Pinpoint the cell where the given text exists, returning its [X, Y] midpoint coordinate. 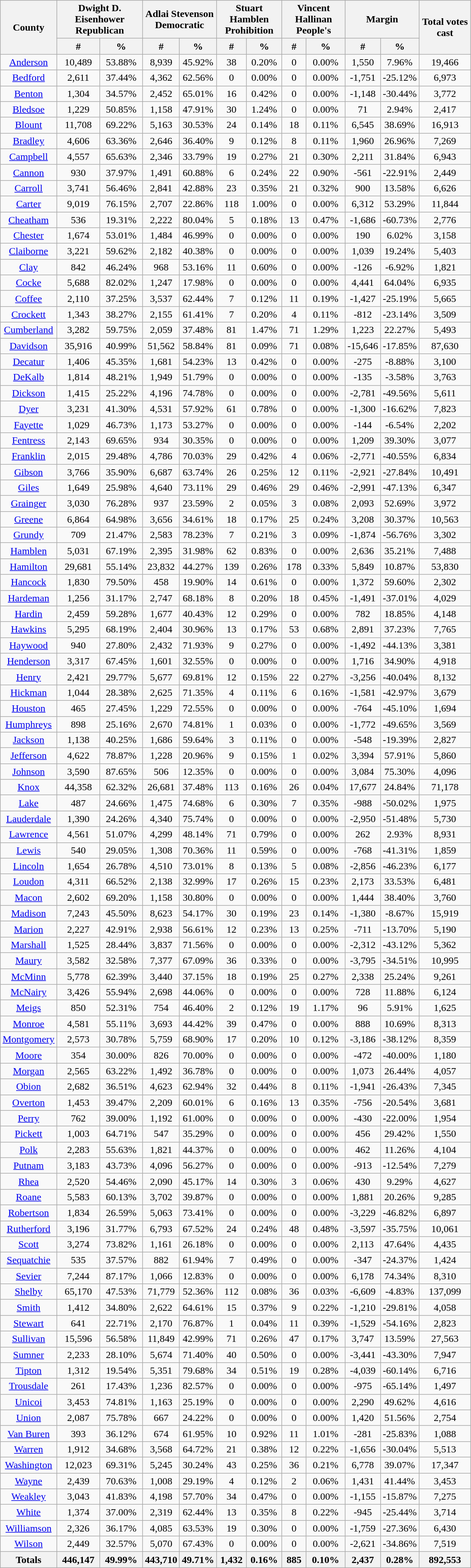
7,765 [445, 630]
Hardin [29, 614]
2,338 [363, 976]
Campbell [29, 157]
968 [161, 267]
3,394 [363, 756]
56.61% [198, 929]
69.22% [121, 125]
Claiborne [29, 251]
5,295 [78, 630]
2,110 [78, 299]
2,565 [78, 1071]
78.23% [198, 535]
506 [161, 772]
-6.54% [399, 425]
674 [161, 1433]
-29.81% [399, 1307]
0.39% [326, 1323]
32 [231, 1087]
1,444 [363, 897]
-3,795 [363, 960]
-19.39% [399, 740]
-43.12% [399, 945]
58.84% [198, 346]
Marshall [29, 945]
-1,941 [363, 1087]
1,228 [161, 756]
-2,781 [363, 393]
62 [231, 551]
2,138 [161, 882]
-3,441 [363, 1355]
4,057 [445, 1071]
Cheatham [29, 220]
5,677 [161, 677]
DeKalb [29, 377]
62.56% [198, 78]
-988 [363, 803]
76.28% [121, 504]
61.41% [198, 314]
-1,581 [363, 692]
11.88% [399, 992]
1.01% [326, 1433]
Hancock [29, 582]
2,611 [78, 78]
850 [78, 1008]
1,960 [363, 141]
33.79% [198, 157]
Moore [29, 1055]
7,269 [445, 141]
Wilson [29, 1544]
Adlai StevensonDemocratic [179, 19]
3,030 [78, 504]
2,087 [78, 1418]
52.36% [198, 1292]
934 [161, 440]
10,061 [445, 1229]
0.49% [264, 1260]
44,358 [78, 787]
37.15% [198, 976]
69.20% [121, 897]
15,919 [445, 913]
-1,772 [363, 724]
32.58% [121, 960]
29.19% [198, 1481]
178 [294, 567]
17.98% [198, 283]
-2,771 [363, 456]
Madison [29, 913]
5,674 [161, 1355]
1,304 [78, 94]
Wayne [29, 1481]
-1,427 [363, 299]
42.99% [198, 1339]
4,362 [161, 78]
2,173 [363, 882]
1,677 [161, 614]
113 [231, 787]
20.26% [399, 1197]
2,707 [161, 204]
22.71% [121, 1323]
2,421 [78, 677]
1,247 [161, 283]
7,244 [78, 1276]
64.98% [121, 519]
4,627 [445, 1181]
5,778 [78, 976]
Total votes cast [445, 27]
45.35% [121, 362]
2,754 [445, 1418]
24.84% [399, 787]
-347 [363, 1260]
8,623 [161, 913]
37.25% [121, 299]
0.37% [264, 1307]
-25.83% [399, 1433]
-46.82% [399, 1213]
24.22% [198, 1418]
7,275 [445, 1497]
Totals [29, 1560]
51.56% [399, 1418]
-768 [363, 850]
30.00% [121, 1055]
3,714 [445, 1513]
137,099 [445, 1292]
30.24% [198, 1465]
-1,300 [363, 409]
6,793 [161, 1229]
44.27% [198, 567]
17,347 [445, 1465]
3,763 [445, 377]
Trousdale [29, 1386]
Tipton [29, 1370]
19.90% [198, 582]
25.19% [198, 1402]
4,510 [161, 866]
2.93% [399, 835]
1,475 [161, 803]
262 [363, 835]
1,716 [363, 661]
4,196 [161, 393]
3,679 [445, 692]
27.80% [121, 645]
4,581 [78, 1024]
25.98% [121, 488]
43.73% [121, 1165]
70.00% [198, 1055]
6,943 [445, 157]
4,198 [161, 1497]
940 [78, 645]
-3,256 [363, 677]
536 [78, 220]
3,100 [445, 362]
2,646 [161, 141]
1,372 [363, 582]
-15,646 [363, 346]
Dwight D. EisenhowerRepublican [99, 19]
3,221 [78, 251]
4,623 [161, 1087]
4,029 [445, 598]
3,590 [78, 772]
1,432 [231, 1560]
2,625 [161, 692]
64.61% [198, 1307]
2,602 [78, 897]
1,484 [161, 236]
-2,921 [363, 472]
Grundy [29, 535]
45.50% [121, 913]
54.23% [198, 362]
29.42% [399, 1134]
59.60% [399, 582]
46.24% [121, 267]
Polk [29, 1150]
Warren [29, 1449]
25.24% [399, 976]
0.10% [326, 1560]
547 [161, 1134]
1,192 [161, 1118]
826 [161, 1055]
54.46% [121, 1181]
-1,380 [363, 913]
2,583 [161, 535]
540 [78, 850]
61.95% [198, 1433]
Sequatchie [29, 1260]
Decatur [29, 362]
79.50% [121, 582]
7,488 [445, 551]
-812 [363, 314]
1,308 [161, 850]
Weakley [29, 1497]
8,359 [445, 1040]
1,390 [78, 819]
Haywood [29, 645]
White [29, 1513]
71.56% [198, 945]
Scott [29, 1245]
80.04% [198, 220]
22.27% [399, 330]
73.01% [198, 866]
24.26% [121, 819]
-1,686 [363, 220]
82.57% [198, 1386]
23.59% [198, 504]
888 [363, 1024]
5,163 [161, 125]
Lauderdale [29, 819]
139 [231, 567]
20.96% [198, 756]
78.87% [121, 756]
76.15% [121, 204]
1,066 [161, 1276]
51.07% [121, 835]
Giles [29, 488]
Henry [29, 677]
4,340 [161, 819]
2,302 [445, 582]
11,708 [78, 125]
0.59% [264, 850]
-15.87% [399, 1497]
34.57% [121, 94]
1,497 [445, 1386]
-1,759 [363, 1528]
6,178 [363, 1276]
5,362 [445, 945]
21.47% [121, 535]
Grainger [29, 504]
59.62% [121, 251]
1,256 [78, 598]
1,406 [78, 362]
39.07% [399, 1465]
Hawkins [29, 630]
19.24% [399, 251]
1,975 [445, 803]
1.24% [264, 109]
32.99% [198, 882]
-54.16% [399, 1323]
41.83% [121, 1497]
26.96% [399, 141]
-20.54% [399, 1102]
4,606 [78, 141]
-144 [363, 425]
30.37% [399, 519]
-34.86% [399, 1544]
Lincoln [29, 866]
25.16% [121, 724]
59.28% [121, 614]
Humphreys [29, 724]
2,636 [363, 551]
4,311 [78, 882]
4,640 [161, 488]
Macon [29, 897]
-60.14% [399, 1370]
Smith [29, 1307]
1.29% [326, 330]
65.63% [121, 157]
3,158 [445, 236]
30.35% [198, 440]
4,085 [161, 1528]
-1,148 [363, 94]
39.00% [121, 1118]
49.99% [121, 1560]
7,377 [161, 960]
Fayette [29, 425]
57.91% [399, 756]
9.29% [399, 1181]
-430 [363, 1118]
87.65% [121, 772]
-12.54% [399, 1165]
-22.91% [399, 172]
9,285 [445, 1197]
0.51% [264, 1370]
458 [161, 582]
31.77% [121, 1229]
2,326 [78, 1528]
5,730 [445, 819]
38 [231, 62]
354 [78, 1055]
0.38% [264, 1449]
2,682 [78, 1087]
1,949 [161, 377]
8,313 [445, 1024]
Knox [29, 787]
5,063 [161, 1213]
73.11% [198, 488]
9,019 [78, 204]
1,088 [445, 1433]
40.99% [121, 346]
59.75% [121, 330]
Carroll [29, 188]
Bradley [29, 141]
1,044 [78, 692]
59.64% [198, 740]
22.86% [198, 204]
3,231 [78, 409]
26.78% [121, 866]
782 [363, 614]
5,849 [363, 567]
56.27% [198, 1165]
37.57% [121, 1260]
-40.55% [399, 456]
2,202 [445, 425]
5,493 [445, 330]
34.61% [198, 519]
52.69% [399, 504]
-2,856 [363, 866]
0.60% [264, 267]
0.83% [264, 551]
Union [29, 1418]
2,698 [161, 992]
-3.58% [399, 377]
Van Buren [29, 1433]
48.21% [121, 377]
29.05% [121, 850]
46.73% [121, 425]
1,453 [78, 1102]
34.90% [399, 661]
38.27% [121, 314]
900 [363, 188]
0.78% [264, 409]
3,760 [445, 897]
3,568 [161, 1449]
10.87% [399, 567]
39.87% [198, 1197]
17.43% [121, 1386]
38.40% [399, 897]
1,003 [78, 1134]
3,183 [78, 1165]
-30.44% [399, 94]
61.00% [198, 1118]
762 [78, 1118]
County [29, 27]
6.02% [399, 236]
728 [363, 992]
Hardeman [29, 598]
-3,229 [363, 1213]
29.48% [121, 456]
46.99% [198, 236]
Williamson [29, 1528]
3,693 [161, 1024]
5,190 [445, 929]
74.78% [198, 393]
1,161 [161, 1245]
-6,609 [363, 1292]
-3,186 [363, 1040]
Perry [29, 1118]
1,649 [78, 488]
446,147 [78, 1560]
667 [161, 1418]
31.17% [121, 598]
8,931 [445, 835]
1,625 [445, 1008]
1,654 [78, 866]
Clay [29, 267]
1,223 [363, 330]
46.40% [198, 1008]
31.84% [399, 157]
898 [78, 724]
30.80% [198, 897]
3,426 [78, 992]
2,622 [161, 1307]
Shelby [29, 1292]
52.31% [121, 1008]
48 [294, 1229]
31.98% [198, 551]
40 [231, 1355]
3,656 [161, 519]
35.29% [198, 1134]
1,039 [363, 251]
1,209 [363, 440]
47.91% [198, 109]
Sullivan [29, 1339]
1,694 [445, 708]
75.30% [399, 772]
40.38% [198, 251]
190 [363, 236]
37.00% [121, 1513]
2,222 [161, 220]
5,688 [78, 283]
-4.83% [399, 1292]
60.01% [198, 1102]
5.91% [399, 1008]
73.41% [198, 1213]
-40.00% [399, 1055]
-1,751 [363, 78]
Bledsoe [29, 109]
1,686 [161, 740]
71,178 [445, 787]
53.16% [198, 267]
0.90% [326, 172]
Montgomery [29, 1040]
3,509 [445, 314]
35,916 [78, 346]
33.53% [399, 882]
16,913 [445, 125]
Morgan [29, 1071]
Rutherford [29, 1229]
2,015 [78, 456]
1,343 [78, 314]
-44.13% [399, 645]
39 [231, 1024]
0.29% [264, 614]
68.18% [198, 598]
39.47% [121, 1102]
-27.84% [399, 472]
Meigs [29, 1008]
2,113 [363, 1245]
882 [161, 1260]
Hamblen [29, 551]
1,138 [78, 740]
-2,621 [363, 1544]
0.50% [264, 1355]
10,563 [445, 519]
6,687 [161, 472]
-945 [363, 1513]
-34.51% [399, 960]
-1,492 [363, 645]
45.92% [198, 62]
8,310 [445, 1276]
29.77% [121, 677]
67.43% [198, 1544]
Jackson [29, 740]
2,090 [161, 1181]
Hickman [29, 692]
63.74% [198, 472]
28.10% [121, 1355]
6,716 [445, 1370]
64.71% [121, 1134]
37.23% [399, 630]
51,562 [161, 346]
10,489 [78, 62]
1,814 [78, 377]
36.40% [198, 141]
Franklin [29, 456]
Jefferson [29, 756]
4,441 [363, 283]
2,776 [445, 220]
13.58% [399, 188]
4,058 [445, 1307]
63.53% [198, 1528]
-30.04% [399, 1449]
65,170 [78, 1292]
2,059 [161, 330]
-4,039 [363, 1370]
3,837 [161, 945]
-275 [363, 362]
30.53% [198, 125]
-1,491 [363, 598]
47.64% [399, 1245]
Marion [29, 929]
71.35% [198, 692]
1,834 [78, 1213]
-975 [363, 1386]
-2,312 [363, 945]
5,513 [445, 1449]
1.47% [264, 330]
37.44% [121, 78]
30.78% [121, 1040]
32.57% [121, 1544]
1,312 [78, 1370]
67.52% [198, 1229]
4,104 [445, 1150]
87,630 [445, 346]
-26.43% [399, 1087]
Maury [29, 960]
62.94% [198, 1087]
1,492 [161, 1071]
-711 [363, 929]
56.46% [121, 188]
60.13% [121, 1197]
-43.30% [399, 1355]
1,236 [161, 1386]
75.74% [198, 819]
4,148 [445, 614]
Cannon [29, 172]
Monroe [29, 1024]
Lake [29, 803]
26.18% [198, 1245]
-548 [363, 740]
2,233 [78, 1355]
55.11% [121, 1024]
62.32% [121, 787]
0.05% [264, 504]
35.21% [399, 551]
24.66% [121, 803]
1,424 [445, 1260]
2,891 [363, 630]
3,741 [78, 188]
73.82% [121, 1245]
72.55% [198, 708]
71.93% [198, 645]
118 [231, 204]
6,312 [363, 204]
70.63% [121, 1481]
70.03% [198, 456]
69.65% [121, 440]
2,283 [78, 1150]
68.19% [121, 630]
-25.19% [399, 299]
-472 [363, 1055]
Lewis [29, 850]
1,431 [363, 1481]
Cocke [29, 283]
1,420 [363, 1418]
885 [294, 1560]
71.40% [198, 1355]
3,440 [161, 976]
Unicoi [29, 1402]
6,124 [445, 992]
1,491 [161, 172]
5,665 [445, 299]
Roane [29, 1197]
41.44% [399, 1481]
53.88% [121, 62]
26,681 [161, 787]
-1,529 [363, 1323]
29,681 [78, 567]
3,084 [363, 772]
-37.01% [399, 598]
42.88% [198, 188]
3,582 [78, 960]
0.92% [264, 1433]
27,563 [445, 1339]
53.29% [399, 204]
2,452 [161, 94]
Gibson [29, 472]
1.17% [326, 1008]
430 [363, 1181]
6,973 [445, 78]
28.44% [121, 945]
34.80% [121, 1307]
Sevier [29, 1276]
75.78% [121, 1418]
40.25% [121, 740]
-40.04% [399, 677]
1,374 [78, 1513]
68.90% [198, 1040]
112 [231, 1292]
3,702 [161, 1197]
2,346 [161, 157]
443,710 [161, 1560]
3,317 [78, 661]
9,261 [445, 976]
Cumberland [29, 330]
-913 [363, 1165]
-46.23% [399, 866]
-13.70% [399, 929]
Carter [29, 204]
5,245 [161, 1465]
Houston [29, 708]
Coffee [29, 299]
4,561 [78, 835]
Dyer [29, 409]
1,601 [161, 661]
Putnam [29, 1165]
487 [78, 803]
-1,155 [363, 1497]
-1,656 [363, 1449]
36.51% [121, 1087]
1,881 [363, 1197]
15,596 [78, 1339]
70.36% [198, 850]
36.12% [121, 1433]
18.85% [399, 614]
5,070 [161, 1544]
0.45% [326, 598]
-42.97% [399, 692]
-1,210 [363, 1307]
-38.12% [399, 1040]
64.04% [399, 283]
0.79% [264, 835]
2,209 [161, 1102]
47 [294, 1339]
641 [78, 1323]
5,860 [445, 756]
8,132 [445, 677]
535 [78, 1260]
1,830 [78, 582]
2,439 [78, 1481]
Bedford [29, 78]
4,531 [161, 409]
55.63% [121, 1150]
0.44% [264, 1087]
1,859 [445, 850]
27.45% [121, 708]
Fentress [29, 440]
76.87% [198, 1323]
53.27% [198, 425]
10.69% [399, 1024]
Davidson [29, 346]
54.17% [198, 913]
2,211 [363, 157]
-3,597 [363, 1229]
2,670 [161, 724]
-23.14% [399, 314]
-6.92% [399, 267]
60.88% [198, 172]
5,351 [161, 1370]
61.94% [198, 1260]
49.71% [198, 1560]
26.44% [399, 1071]
69.31% [121, 1465]
Loudon [29, 882]
30.96% [198, 630]
50.85% [121, 109]
96 [363, 1008]
7.96% [399, 62]
32.55% [198, 661]
2,182 [161, 251]
43 [231, 1465]
69.81% [198, 677]
2,143 [78, 440]
3,747 [363, 1339]
12.83% [198, 1276]
1,163 [161, 1402]
-22.00% [399, 1118]
-41.31% [399, 850]
-65.14% [399, 1386]
36.78% [198, 1071]
1,412 [78, 1307]
0.18% [264, 220]
13.59% [399, 1339]
6,897 [445, 1213]
2,827 [445, 740]
-281 [363, 1433]
23,832 [161, 567]
Sumner [29, 1355]
1,029 [78, 425]
3,537 [161, 299]
17,677 [363, 787]
57.92% [198, 409]
Stuart HamblenProhibition [249, 19]
Benton [29, 94]
0.48% [326, 1229]
39.30% [399, 440]
6,864 [78, 519]
87.17% [121, 1276]
4,557 [78, 157]
892,553 [445, 1560]
2,823 [445, 1323]
0.02% [326, 756]
55.14% [121, 567]
0.61% [264, 582]
11.26% [399, 1150]
74.68% [198, 803]
40.43% [198, 614]
4,616 [445, 1402]
Greene [29, 519]
1,073 [363, 1071]
66.52% [121, 882]
-8.88% [399, 362]
-49.56% [399, 393]
7,823 [445, 409]
47.53% [121, 1292]
44.37% [198, 1150]
3,972 [445, 504]
53.01% [121, 236]
41.30% [121, 409]
-45.10% [399, 708]
3,766 [78, 472]
-56.76% [399, 535]
3,681 [445, 1102]
10,995 [445, 960]
7,947 [445, 1355]
4,786 [161, 456]
2,747 [161, 598]
45.17% [198, 1181]
-51.48% [399, 819]
-24.37% [399, 1260]
-47.13% [399, 488]
Blount [29, 125]
7,243 [78, 913]
71,779 [161, 1292]
11,849 [161, 1339]
44.42% [198, 1024]
35.90% [121, 472]
1,008 [161, 1481]
1,954 [445, 1118]
5,611 [445, 393]
Pickett [29, 1134]
6,430 [445, 1528]
53 [294, 630]
38.69% [399, 125]
6,481 [445, 882]
6,778 [363, 1465]
2,437 [363, 1560]
3,381 [445, 645]
2,290 [363, 1402]
1.00% [264, 204]
26.59% [121, 1213]
36.17% [121, 1528]
37.97% [121, 172]
Lawrence [29, 835]
-50.02% [399, 803]
12.35% [198, 772]
5,031 [78, 551]
2,170 [161, 1323]
4,918 [445, 661]
1,180 [445, 1055]
6,834 [445, 456]
2,417 [445, 109]
74.34% [399, 1276]
48.14% [198, 835]
3,077 [445, 440]
67.19% [121, 551]
49.62% [399, 1402]
7,279 [445, 1165]
2.94% [399, 109]
-49.65% [399, 724]
55.94% [121, 992]
61 [231, 409]
-1,874 [363, 535]
5,403 [445, 251]
Anderson [29, 62]
-2,991 [363, 488]
-126 [363, 267]
2,227 [78, 929]
6,935 [445, 283]
-8.67% [399, 913]
56.58% [121, 1339]
28.38% [121, 692]
63.36% [121, 141]
709 [78, 535]
1,525 [78, 945]
3,208 [363, 519]
2,432 [161, 645]
64.72% [198, 1449]
Robertson [29, 1213]
-561 [363, 172]
67.45% [121, 661]
-764 [363, 708]
67.09% [198, 960]
Overton [29, 1102]
51.79% [198, 377]
3,282 [78, 330]
10,491 [445, 472]
-60.73% [399, 220]
44.06% [198, 992]
3,569 [445, 724]
-25.12% [399, 78]
6,347 [445, 488]
1,415 [78, 393]
Henderson [29, 661]
937 [161, 504]
3,274 [78, 1245]
Chester [29, 236]
3,302 [445, 535]
63.22% [121, 1071]
2,520 [78, 1181]
42.91% [121, 929]
Stewart [29, 1323]
-17.85% [399, 346]
-27.36% [399, 1528]
7,345 [445, 1087]
25.22% [121, 393]
34.68% [121, 1449]
2,404 [161, 630]
2,841 [161, 188]
930 [78, 172]
Rhea [29, 1181]
4,622 [78, 756]
842 [78, 267]
3,196 [78, 1229]
-25.44% [399, 1513]
4,299 [161, 835]
2,395 [161, 551]
0.32% [326, 188]
19.54% [121, 1370]
393 [78, 1433]
79.68% [198, 1370]
82.02% [121, 283]
2,459 [78, 614]
McMinn [29, 976]
1,173 [161, 425]
53,830 [445, 567]
11,844 [445, 204]
261 [78, 1386]
1,681 [161, 362]
Margin [382, 19]
7,519 [445, 1544]
16 [231, 94]
6,177 [445, 866]
462 [363, 1150]
Crockett [29, 314]
2,938 [161, 929]
754 [161, 1008]
Vincent HallinanPeople's [314, 19]
65.01% [198, 94]
3,043 [78, 1497]
4,435 [445, 1245]
Washington [29, 1465]
19,466 [445, 62]
12,023 [78, 1465]
-2,950 [363, 819]
Johnson [29, 772]
2,155 [161, 314]
-35.75% [399, 1229]
5,759 [161, 1040]
62.39% [121, 976]
Dickson [29, 393]
McNairy [29, 992]
-756 [363, 1102]
6,626 [445, 188]
1,674 [78, 236]
57.70% [198, 1497]
6,545 [363, 125]
3,772 [445, 94]
Obion [29, 1087]
0.13% [264, 866]
0.68% [326, 630]
2,093 [363, 504]
Hamilton [29, 567]
2,573 [78, 1040]
8,939 [161, 62]
456 [363, 1134]
465 [78, 708]
2,319 [161, 1513]
5,583 [78, 1197]
19.31% [121, 220]
1,912 [78, 1449]
-16.62% [399, 409]
-135 [363, 377]
